Locate the cell with the specified text and output its (x, y) center coordinate. 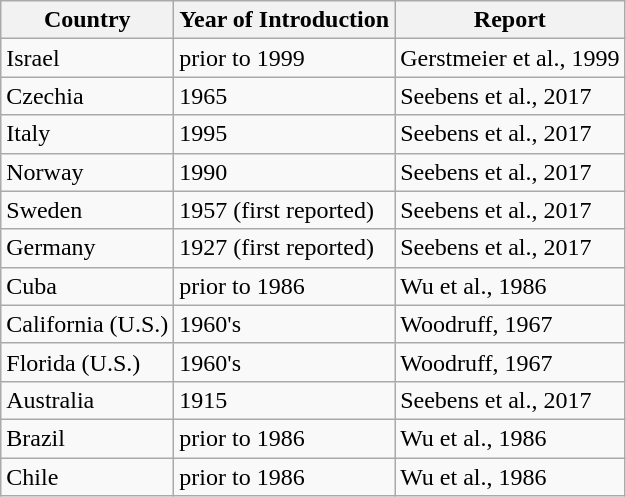
1990 (284, 172)
Sweden (88, 210)
Chile (88, 477)
prior to 1999 (284, 58)
Norway (88, 172)
California (U.S.) (88, 324)
Brazil (88, 438)
1927 (first reported) (284, 248)
Italy (88, 134)
Germany (88, 248)
Czechia (88, 96)
Country (88, 20)
Australia (88, 400)
1995 (284, 134)
Gerstmeier et al., 1999 (510, 58)
1957 (first reported) (284, 210)
1915 (284, 400)
Florida (U.S.) (88, 362)
Cuba (88, 286)
Israel (88, 58)
1965 (284, 96)
Year of Introduction (284, 20)
Report (510, 20)
